Identify which cell holds the provided text, then report its [x, y] central coordinate. 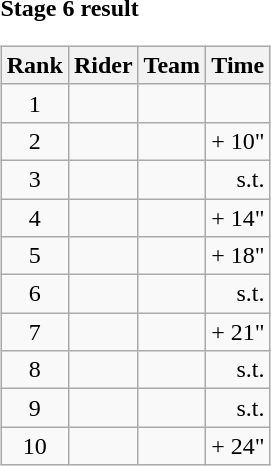
+ 24" [238, 446]
10 [34, 446]
1 [34, 103]
6 [34, 294]
5 [34, 256]
8 [34, 370]
+ 14" [238, 217]
Team [172, 65]
Rank [34, 65]
+ 10" [238, 141]
7 [34, 332]
Rider [103, 65]
Time [238, 65]
+ 18" [238, 256]
4 [34, 217]
3 [34, 179]
9 [34, 408]
+ 21" [238, 332]
2 [34, 141]
